Determine the [X, Y] coordinate at the center of the cell enclosing the given text.  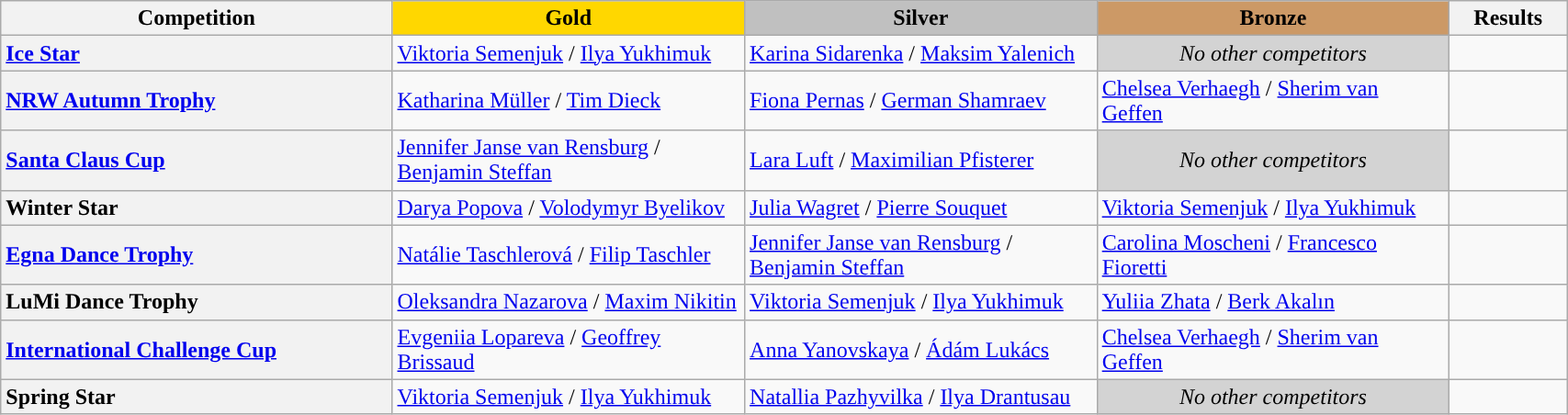
Spring Star [197, 397]
Gold [569, 18]
Lara Luft / Maximilian Pfisterer [921, 160]
LuMi Dance Trophy [197, 302]
Natálie Taschlerová / Filip Taschler [569, 255]
Natallia Pazhyvilka / Ilya Drantusau [921, 397]
Results [1508, 18]
International Challenge Cup [197, 349]
Winter Star [197, 207]
Evgeniia Lopareva / Geoffrey Brissaud [569, 349]
Competition [197, 18]
Egna Dance Trophy [197, 255]
Fiona Pernas / German Shamraev [921, 101]
Oleksandra Nazarova / Maxim Nikitin [569, 302]
Karina Sidarenka / Maksim Yalenich [921, 53]
Julia Wagret / Pierre Souquet [921, 207]
Bronze [1273, 18]
Santa Claus Cup [197, 160]
Yuliia Zhata / Berk Akalın [1273, 302]
Anna Yanovskaya / Ádám Lukács [921, 349]
Silver [921, 18]
Carolina Moscheni / Francesco Fioretti [1273, 255]
Ice Star [197, 53]
Katharina Müller / Tim Dieck [569, 101]
NRW Autumn Trophy [197, 101]
Darya Popova / Volodymyr Byelikov [569, 207]
